Search for the cell housing the specified text and yield its (X, Y) center coordinate. 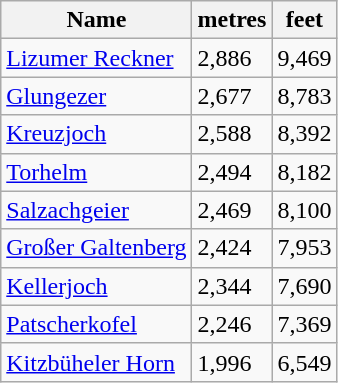
8,100 (304, 210)
Patscherkofel (96, 324)
7,953 (304, 248)
Kreuzjoch (96, 134)
Kellerjoch (96, 286)
9,469 (304, 58)
2,588 (232, 134)
Großer Galtenberg (96, 248)
Salzachgeier (96, 210)
6,549 (304, 362)
2,344 (232, 286)
2,246 (232, 324)
7,690 (304, 286)
Glungezer (96, 96)
metres (232, 20)
Lizumer Reckner (96, 58)
8,182 (304, 172)
Torhelm (96, 172)
1,996 (232, 362)
8,783 (304, 96)
Kitzbüheler Horn (96, 362)
2,469 (232, 210)
feet (304, 20)
7,369 (304, 324)
8,392 (304, 134)
2,677 (232, 96)
2,494 (232, 172)
2,424 (232, 248)
Name (96, 20)
2,886 (232, 58)
